Locate the cell with the specified text and output its (x, y) center coordinate. 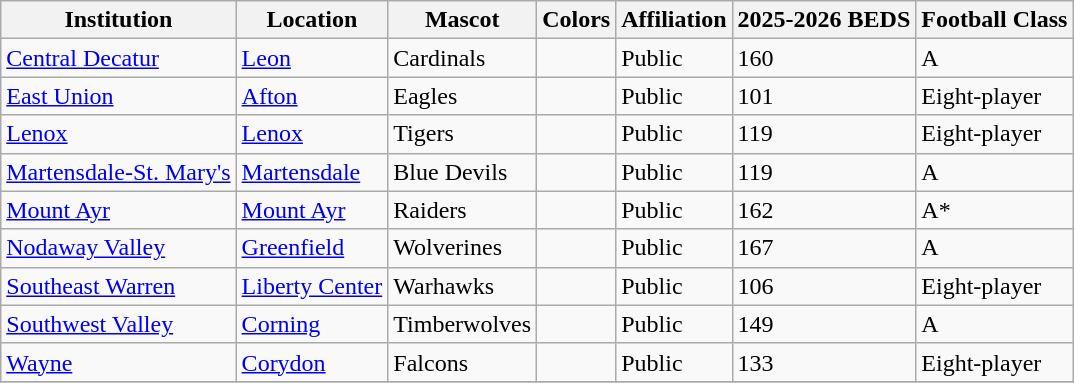
Institution (118, 20)
101 (824, 96)
Tigers (462, 134)
Southwest Valley (118, 324)
East Union (118, 96)
Central Decatur (118, 58)
A* (994, 210)
149 (824, 324)
Corydon (312, 362)
Falcons (462, 362)
Raiders (462, 210)
Liberty Center (312, 286)
Warhawks (462, 286)
Colors (576, 20)
Nodaway Valley (118, 248)
Eagles (462, 96)
Corning (312, 324)
162 (824, 210)
133 (824, 362)
160 (824, 58)
Southeast Warren (118, 286)
Martensdale-St. Mary's (118, 172)
Cardinals (462, 58)
Afton (312, 96)
Affiliation (674, 20)
Mascot (462, 20)
Greenfield (312, 248)
106 (824, 286)
Wayne (118, 362)
Wolverines (462, 248)
2025-2026 BEDS (824, 20)
Blue Devils (462, 172)
Football Class (994, 20)
Timberwolves (462, 324)
167 (824, 248)
Martensdale (312, 172)
Leon (312, 58)
Location (312, 20)
